Locate the cell with the specified text and output its [X, Y] center coordinate. 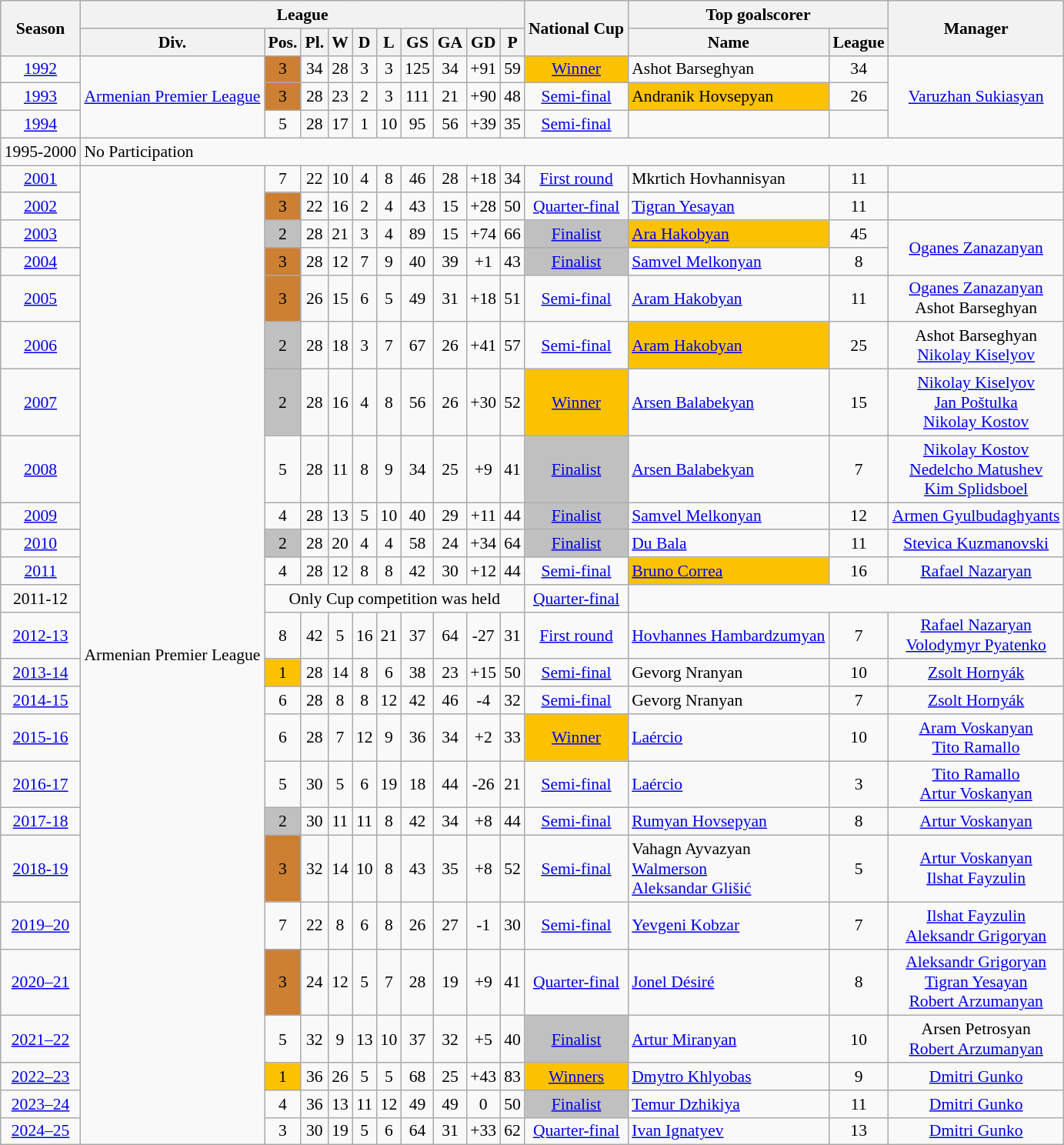
Vahagn Ayvazyan Walmerson Aleksandar Glišić [728, 870]
59 [512, 69]
+15 [483, 673]
2001 [41, 179]
Artur Voskanyan Ilshat Fayzulin [976, 870]
Rafael Nazaryan Volodymyr Pyatenko [976, 636]
-4 [483, 700]
1995-2000 [41, 152]
2008 [41, 469]
W [340, 42]
66 [512, 234]
2020–21 [41, 982]
+30 [483, 403]
P [512, 42]
Varuzhan Sukiasyan [976, 97]
2023–24 [41, 1104]
2002 [41, 207]
111 [417, 97]
National Cup [576, 28]
33 [512, 737]
Hovhannes Hambardzumyan [728, 636]
No Participation [572, 152]
67 [417, 346]
83 [512, 1077]
Ivan Ignatyev [728, 1131]
-26 [483, 785]
Pos. [283, 42]
Manager [976, 28]
58 [417, 544]
20 [340, 544]
39 [451, 262]
+33 [483, 1131]
2024–25 [41, 1131]
+1 [483, 262]
-1 [483, 925]
+91 [483, 69]
Ashot Barseghyan Nikolay Kiselyov [976, 346]
Only Cup competition was held [395, 599]
Top goalscorer [759, 15]
Aram Voskanyan Tito Ramallo [976, 737]
89 [417, 234]
Ashot Barseghyan [728, 69]
57 [512, 346]
+74 [483, 234]
Jonel Désiré [728, 982]
2015-16 [41, 737]
Artur Miranyan [728, 1039]
2017-18 [41, 822]
-27 [483, 636]
1994 [41, 125]
Armen Gyulbudaghyants [976, 516]
Bruno Correa [728, 571]
2006 [41, 346]
Div. [172, 42]
Rafael Nazaryan [976, 571]
D [365, 42]
2022–23 [41, 1077]
2011 [41, 571]
Artur Voskanyan [976, 822]
Pl. [314, 42]
Winners [576, 1077]
Oganes Zanazanyan [976, 248]
Rumyan Hovsepyan [728, 822]
GS [417, 42]
+43 [483, 1077]
Oganes Zanazanyan Ashot Barseghyan [976, 299]
Season [41, 28]
0 [483, 1104]
+34 [483, 544]
2016-17 [41, 785]
L [389, 42]
GD [483, 42]
2019–20 [41, 925]
45 [859, 234]
Andranik Hovsepyan [728, 97]
51 [512, 299]
+5 [483, 1039]
+2 [483, 737]
Tito Ramallo Artur Voskanyan [976, 785]
+11 [483, 516]
38 [417, 673]
+28 [483, 207]
1993 [41, 97]
+90 [483, 97]
68 [417, 1077]
Yevgeni Kobzar [728, 925]
Mkrtich Hovhannisyan [728, 179]
2013-14 [41, 673]
Aleksandr Grigoryan Tigran Yesayan Robert Arzumanyan [976, 982]
+12 [483, 571]
Nikolay Kostov Nedelcho Matushev Kim Splidsboel [976, 469]
2014-15 [41, 700]
Ilshat Fayzulin Aleksandr Grigoryan [976, 925]
2018-19 [41, 870]
2010 [41, 544]
62 [512, 1131]
1992 [41, 69]
27 [451, 925]
Stevica Kuzmanovski [976, 544]
Temur Dzhikiya [728, 1104]
Name [728, 42]
125 [417, 69]
95 [417, 125]
Arsen Petrosyan Robert Arzumanyan [976, 1039]
2003 [41, 234]
48 [512, 97]
Nikolay Kiselyov Jan Poštulka Nikolay Kostov [976, 403]
Du Bala [728, 544]
17 [340, 125]
+41 [483, 346]
GA [451, 42]
+39 [483, 125]
Ara Hakobyan [728, 234]
29 [451, 516]
2007 [41, 403]
2012-13 [41, 636]
2004 [41, 262]
2011-12 [41, 599]
Tigran Yesayan [728, 207]
Dmytro Khlyobas [728, 1077]
2005 [41, 299]
2009 [41, 516]
2021–22 [41, 1039]
